Determine the (X, Y) coordinate at the center of the cell enclosing the given text.  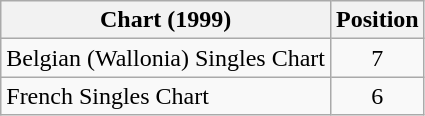
French Singles Chart (166, 96)
Chart (1999) (166, 20)
Belgian (Wallonia) Singles Chart (166, 58)
7 (377, 58)
6 (377, 96)
Position (377, 20)
